Output the (x, y) coordinate of the center of the cell containing the given text.  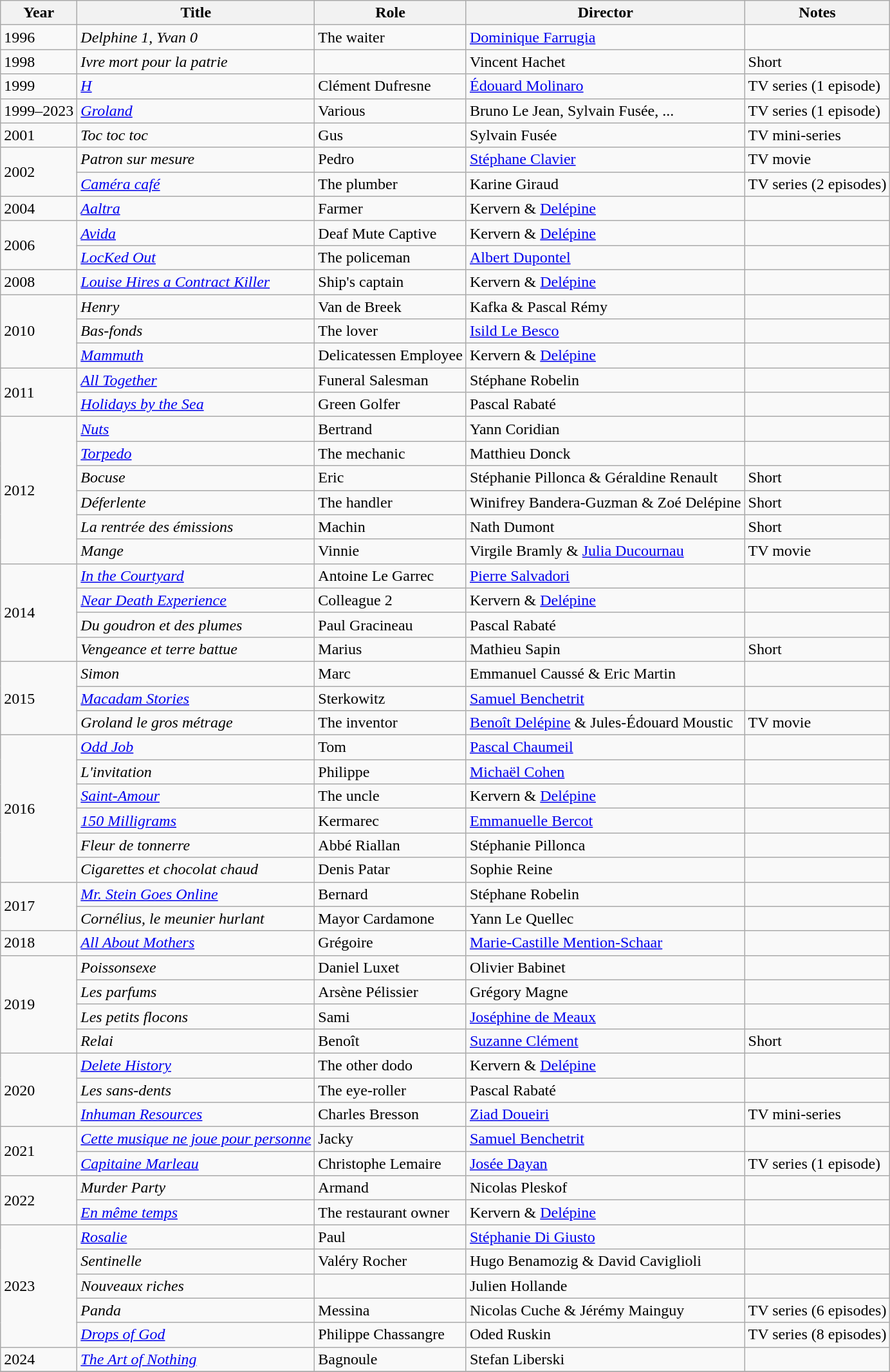
Relai (196, 1041)
Bruno Le Jean, Sylvain Fusée, ... (605, 111)
The Art of Nothing (196, 1359)
Virgile Bramly & Julia Ducournau (605, 551)
Olivier Babinet (605, 967)
Grégory Magne (605, 992)
Benoît Delépine & Jules-Édouard Moustic (605, 723)
En même temps (196, 1212)
Bertrand (391, 429)
Cigarettes et chocolat chaud (196, 870)
La rentrée des émissions (196, 527)
Julien Hollande (605, 1286)
Rosalie (196, 1237)
Albert Dupontel (605, 257)
Kafka & Pascal Rémy (605, 307)
H (196, 86)
Grégoire (391, 943)
Stéphanie Di Giusto (605, 1237)
Director (605, 13)
Near Death Experience (196, 600)
2022 (39, 1200)
Various (391, 111)
Farmer (391, 208)
Sophie Reine (605, 870)
Vinnie (391, 551)
Title (196, 13)
Panda (196, 1310)
Fleur de tonnerre (196, 845)
Isild Le Besco (605, 331)
TV series (6 episodes) (817, 1310)
2010 (39, 331)
All Together (196, 380)
The inventor (391, 723)
Emmanuel Caussé & Eric Martin (605, 673)
2017 (39, 906)
Marius (391, 649)
Armand (391, 1188)
Patron sur mesure (196, 160)
The lover (391, 331)
Philippe (391, 772)
Michaël Cohen (605, 772)
Matthieu Donck (605, 453)
Green Golfer (391, 405)
Nath Dumont (605, 527)
Deaf Mute Captive (391, 233)
Notes (817, 13)
2018 (39, 943)
Kermarec (391, 821)
Gus (391, 135)
Bocuse (196, 478)
Bernard (391, 894)
2023 (39, 1286)
Mayor Cardamone (391, 919)
2021 (39, 1151)
2012 (39, 490)
Charles Bresson (391, 1115)
Mathieu Sapin (605, 649)
2020 (39, 1090)
The other dodo (391, 1065)
Sterkowitz (391, 698)
Louise Hires a Contract Killer (196, 282)
Nuts (196, 429)
Van de Breek (391, 307)
Ziad Doueiri (605, 1115)
Pierre Salvadori (605, 576)
Drops of God (196, 1335)
Ship's captain (391, 282)
2014 (39, 612)
Daniel Luxet (391, 967)
Holidays by the Sea (196, 405)
Déferlente (196, 502)
Karine Giraud (605, 184)
2016 (39, 809)
The mechanic (391, 453)
Sami (391, 1016)
2008 (39, 282)
1998 (39, 62)
Sylvain Fusée (605, 135)
Inhuman Resources (196, 1115)
2019 (39, 1004)
Arsène Pélissier (391, 992)
Clément Dufresne (391, 86)
Groland (196, 111)
Bas-fonds (196, 331)
Cette musique ne joue pour personne (196, 1139)
Avida (196, 233)
Ivre mort pour la patrie (196, 62)
Machin (391, 527)
LocKed Out (196, 257)
Stefan Liberski (605, 1359)
Yann Le Quellec (605, 919)
Stéphane Clavier (605, 160)
Delphine 1, Yvan 0 (196, 37)
Antoine Le Garrec (391, 576)
The plumber (391, 184)
Nicolas Pleskof (605, 1188)
The policeman (391, 257)
Les parfums (196, 992)
The eye-roller (391, 1090)
2006 (39, 245)
Yann Coridian (605, 429)
In the Courtyard (196, 576)
Groland le gros métrage (196, 723)
Mammuth (196, 356)
150 Milligrams (196, 821)
Josée Dayan (605, 1164)
Les petits flocons (196, 1016)
The restaurant owner (391, 1212)
Toc toc toc (196, 135)
TV series (2 episodes) (817, 184)
Paul (391, 1237)
Vincent Hachet (605, 62)
Simon (196, 673)
2001 (39, 135)
Torpedo (196, 453)
Aaltra (196, 208)
2015 (39, 698)
Delete History (196, 1065)
Colleague 2 (391, 600)
Pascal Chaumeil (605, 747)
Du goudron et des plumes (196, 625)
Philippe Chassangre (391, 1335)
Denis Patar (391, 870)
Hugo Benamozig & David Caviglioli (605, 1261)
Tom (391, 747)
Sentinelle (196, 1261)
Poissonsexe (196, 967)
Role (391, 13)
The waiter (391, 37)
Mange (196, 551)
Henry (196, 307)
Suzanne Clément (605, 1041)
Marie-Castille Mention-Schaar (605, 943)
Odd Job (196, 747)
The uncle (391, 796)
2024 (39, 1359)
1999 (39, 86)
Abbé Riallan (391, 845)
TV series (8 episodes) (817, 1335)
Year (39, 13)
The handler (391, 502)
2011 (39, 392)
Benoît (391, 1041)
Stéphanie Pillonca & Géraldine Renault (605, 478)
Macadam Stories (196, 698)
2002 (39, 172)
Nicolas Cuche & Jérémy Mainguy (605, 1310)
Valéry Rocher (391, 1261)
L'invitation (196, 772)
Les sans-dents (196, 1090)
Eric (391, 478)
2004 (39, 208)
Pedro (391, 160)
Messina (391, 1310)
Emmanuelle Bercot (605, 821)
Cornélius, le meunier hurlant (196, 919)
Édouard Molinaro (605, 86)
Delicatessen Employee (391, 356)
Nouveaux riches (196, 1286)
Joséphine de Meaux (605, 1016)
Stéphanie Pillonca (605, 845)
Caméra café (196, 184)
Christophe Lemaire (391, 1164)
Paul Gracineau (391, 625)
Oded Ruskin (605, 1335)
Mr. Stein Goes Online (196, 894)
Dominique Farrugia (605, 37)
Capitaine Marleau (196, 1164)
1999–2023 (39, 111)
Winifrey Bandera-Guzman & Zoé Delépine (605, 502)
Vengeance et terre battue (196, 649)
Marc (391, 673)
Saint-Amour (196, 796)
Murder Party (196, 1188)
Funeral Salesman (391, 380)
All About Mothers (196, 943)
Jacky (391, 1139)
Bagnoule (391, 1359)
1996 (39, 37)
